Capture the cell that displays the provided text and extract its (x, y) central coordinate. 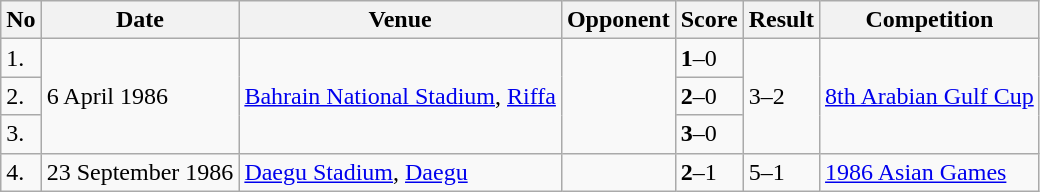
Daegu Stadium, Daegu (400, 172)
1986 Asian Games (930, 172)
6 April 1986 (140, 96)
1. (21, 58)
Result (781, 20)
2–1 (709, 172)
No (21, 20)
8th Arabian Gulf Cup (930, 96)
1–0 (709, 58)
4. (21, 172)
3–2 (781, 96)
3. (21, 134)
Opponent (618, 20)
2–0 (709, 96)
23 September 1986 (140, 172)
5–1 (781, 172)
Bahrain National Stadium, Riffa (400, 96)
Date (140, 20)
3–0 (709, 134)
2. (21, 96)
Venue (400, 20)
Competition (930, 20)
Score (709, 20)
